Detect which cell encompasses the target text, then output its [X, Y] center coordinate. 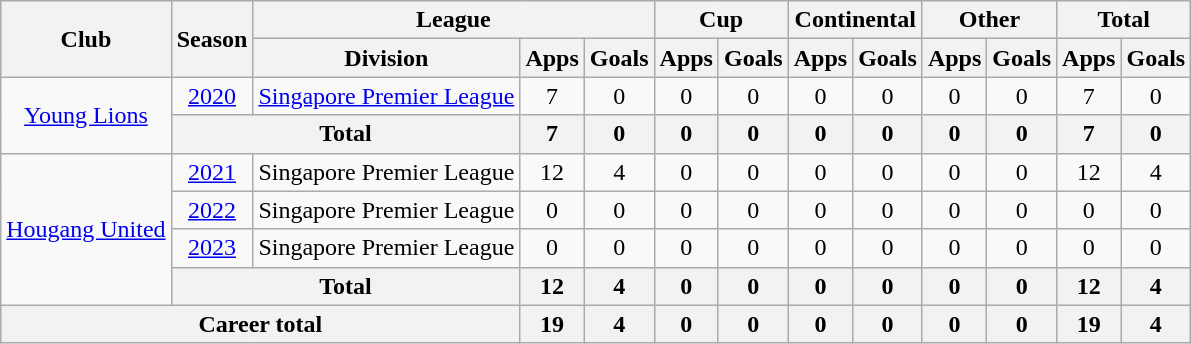
2023 [212, 248]
Hougang United [86, 229]
Career total [260, 324]
Continental [855, 20]
Division [386, 58]
2021 [212, 172]
Other [989, 20]
Season [212, 39]
Club [86, 39]
Cup [721, 20]
2022 [212, 210]
League [454, 20]
Young Lions [86, 115]
2020 [212, 96]
